Locate the cell with the specified text and output its [X, Y] center coordinate. 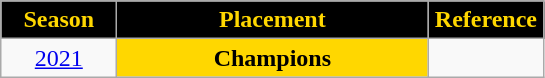
Champions [272, 58]
Season [59, 20]
2021 [59, 58]
Reference [486, 20]
Placement [272, 20]
